For the text-containing cell, return its midpoint in (x, y) coordinate format. 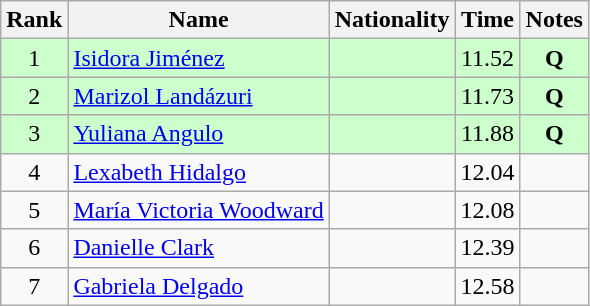
12.08 (488, 210)
2 (34, 96)
5 (34, 210)
María Victoria Woodward (198, 210)
Gabriela Delgado (198, 286)
Notes (554, 20)
Time (488, 20)
4 (34, 172)
12.39 (488, 248)
Danielle Clark (198, 248)
11.73 (488, 96)
3 (34, 134)
6 (34, 248)
12.04 (488, 172)
Rank (34, 20)
Yuliana Angulo (198, 134)
Nationality (392, 20)
11.88 (488, 134)
7 (34, 286)
Name (198, 20)
Marizol Landázuri (198, 96)
Isidora Jiménez (198, 58)
1 (34, 58)
Lexabeth Hidalgo (198, 172)
12.58 (488, 286)
11.52 (488, 58)
